Provide the (x, y) coordinate of the cell's center where the given text is located.  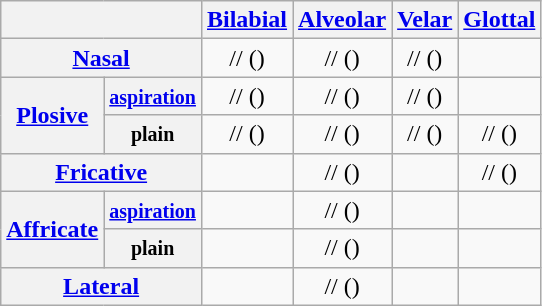
Plosive (52, 115)
Bilabial (246, 20)
Alveolar (342, 20)
Fricative (102, 172)
Nasal (102, 58)
Lateral (102, 286)
Glottal (500, 20)
Affricate (52, 229)
Velar (425, 20)
